Return the (x, y) coordinate for the center point of the cell that contains the specified text.  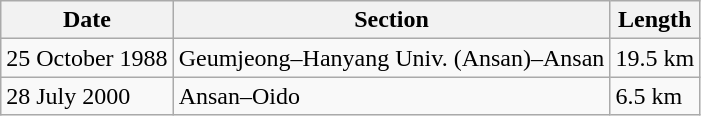
Length (655, 20)
Date (87, 20)
Section (392, 20)
Geumjeong–Hanyang Univ. (Ansan)–Ansan (392, 58)
28 July 2000 (87, 96)
25 October 1988 (87, 58)
19.5 km (655, 58)
Ansan–Oido (392, 96)
6.5 km (655, 96)
